Output the [X, Y] coordinate of the center of the cell containing the given text.  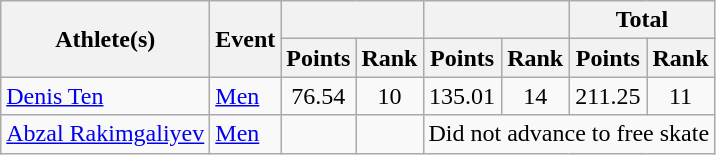
Abzal Rakimgaliyev [106, 134]
Total [642, 20]
11 [680, 96]
Event [246, 39]
Athlete(s) [106, 39]
135.01 [462, 96]
76.54 [318, 96]
211.25 [608, 96]
Denis Ten [106, 96]
14 [535, 96]
Did not advance to free skate [569, 134]
10 [390, 96]
